For the text-containing cell, return its midpoint in (X, Y) coordinate format. 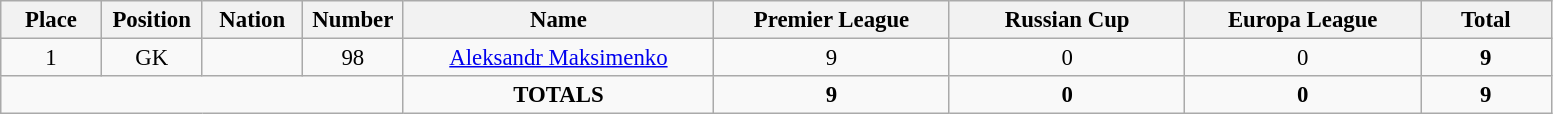
TOTALS (558, 95)
Premier League (832, 20)
Number (354, 20)
98 (354, 58)
Europa League (1303, 20)
Aleksandr Maksimenko (558, 58)
Total (1486, 20)
Place (52, 20)
Nation (252, 20)
Position (152, 20)
Russian Cup (1067, 20)
1 (52, 58)
GK (152, 58)
Name (558, 20)
